Find where the given text appears and provide that cell's center as [x, y] coordinate. 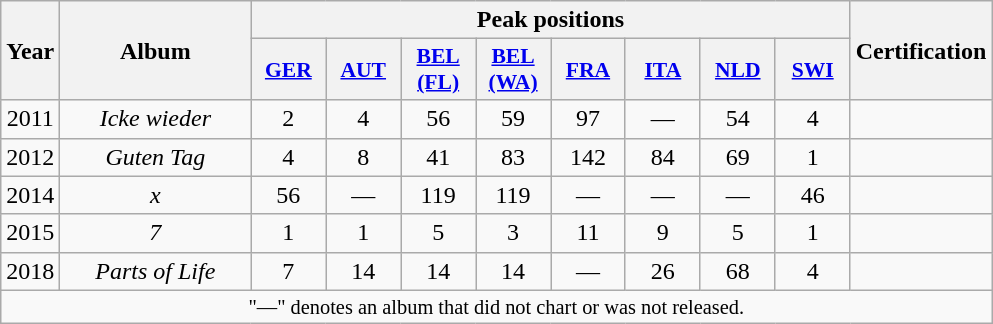
Certification [921, 50]
84 [662, 157]
Album [156, 50]
59 [514, 119]
SWI [812, 70]
2014 [30, 195]
2011 [30, 119]
41 [438, 157]
8 [364, 157]
2018 [30, 271]
BEL(WA) [514, 70]
NLD [738, 70]
"—" denotes an album that did not chart or was not released. [496, 307]
54 [738, 119]
2 [288, 119]
Year [30, 50]
2015 [30, 233]
11 [588, 233]
ITA [662, 70]
BEL(FL) [438, 70]
9 [662, 233]
Peak positions [550, 20]
AUT [364, 70]
142 [588, 157]
Guten Tag [156, 157]
68 [738, 271]
Parts of Life [156, 271]
x [156, 195]
FRA [588, 70]
97 [588, 119]
69 [738, 157]
3 [514, 233]
2012 [30, 157]
26 [662, 271]
Icke wieder [156, 119]
46 [812, 195]
GER [288, 70]
83 [514, 157]
